Find where the given text appears and provide that cell's center as (X, Y) coordinate. 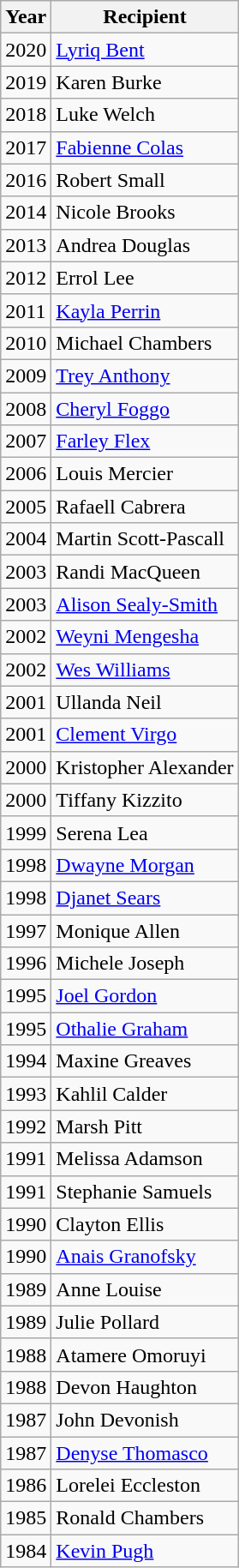
2013 (26, 245)
2019 (26, 82)
John Devonish (145, 1420)
Ronald Chambers (145, 1518)
Kevin Pugh (145, 1551)
Rafaell Cabrera (145, 507)
Marsh Pitt (145, 1126)
1999 (26, 832)
Trey Anthony (145, 375)
Maxine Greaves (145, 1061)
Devon Haughton (145, 1387)
Atamere Omoruyi (145, 1355)
2017 (26, 147)
2016 (26, 180)
Anais Granofsky (145, 1257)
Lyriq Bent (145, 50)
2006 (26, 474)
Fabienne Colas (145, 147)
Recipient (145, 17)
Stephanie Samuels (145, 1192)
Cheryl Foggo (145, 409)
Farley Flex (145, 442)
1992 (26, 1126)
1994 (26, 1061)
2004 (26, 539)
Lorelei Eccleston (145, 1486)
1984 (26, 1551)
Martin Scott-Pascall (145, 539)
Alison Sealy-Smith (145, 604)
2014 (26, 213)
Anne Louise (145, 1289)
1996 (26, 964)
Weyni Mengesha (145, 637)
Denyse Thomasco (145, 1453)
Dwayne Morgan (145, 865)
Ullanda Neil (145, 702)
Michael Chambers (145, 343)
2007 (26, 442)
Melissa Adamson (145, 1159)
Monique Allen (145, 930)
Andrea Douglas (145, 245)
2009 (26, 375)
Julie Pollard (145, 1322)
Wes Williams (145, 670)
2005 (26, 507)
Tiffany Kizzito (145, 800)
1997 (26, 930)
1993 (26, 1094)
Kahlil Calder (145, 1094)
Robert Small (145, 180)
Year (26, 17)
2008 (26, 409)
Kayla Perrin (145, 310)
Louis Mercier (145, 474)
1986 (26, 1486)
Errol Lee (145, 278)
2010 (26, 343)
Karen Burke (145, 82)
Serena Lea (145, 832)
Djanet Sears (145, 898)
Nicole Brooks (145, 213)
2018 (26, 115)
Michele Joseph (145, 964)
Clayton Ellis (145, 1224)
2020 (26, 50)
Clement Virgo (145, 735)
Randi MacQueen (145, 572)
Luke Welch (145, 115)
Joel Gordon (145, 996)
1985 (26, 1518)
Kristopher Alexander (145, 767)
2011 (26, 310)
2012 (26, 278)
Othalie Graham (145, 1029)
